Search for the cell housing the specified text and yield its [X, Y] center coordinate. 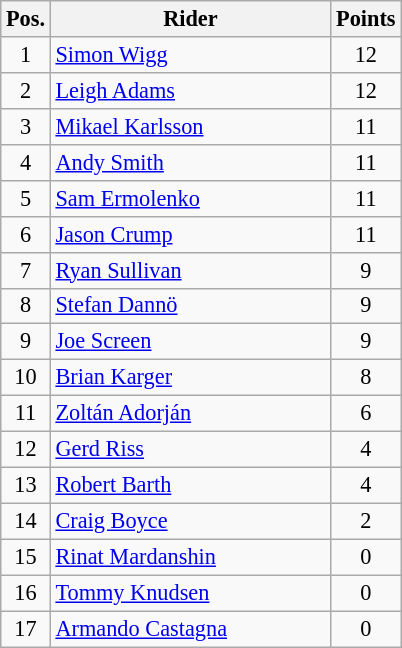
Zoltán Adorján [190, 414]
Ryan Sullivan [190, 270]
Andy Smith [190, 162]
13 [26, 485]
1 [26, 55]
17 [26, 629]
Craig Boyce [190, 521]
10 [26, 378]
Gerd Riss [190, 450]
Simon Wigg [190, 55]
5 [26, 198]
7 [26, 270]
Stefan Dannö [190, 306]
Robert Barth [190, 485]
Brian Karger [190, 378]
Rider [190, 19]
Leigh Adams [190, 90]
15 [26, 557]
Pos. [26, 19]
Rinat Mardanshin [190, 557]
Armando Castagna [190, 629]
14 [26, 521]
Points [366, 19]
Joe Screen [190, 342]
Mikael Karlsson [190, 126]
16 [26, 593]
Sam Ermolenko [190, 198]
Jason Crump [190, 234]
3 [26, 126]
Tommy Knudsen [190, 593]
